Output the [X, Y] coordinate of the center of the cell containing the given text.  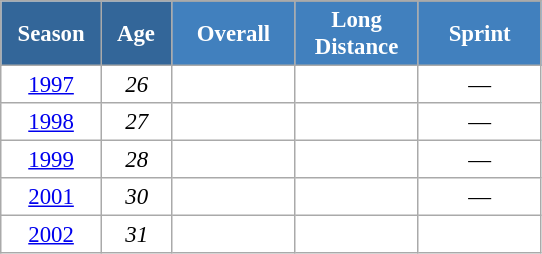
1997 [52, 85]
26 [136, 85]
2001 [52, 197]
27 [136, 122]
1999 [52, 160]
1998 [52, 122]
Age [136, 34]
Long Distance [356, 34]
2002 [52, 235]
Sprint [480, 34]
Season [52, 34]
31 [136, 235]
Overall [234, 34]
28 [136, 160]
30 [136, 197]
